Return [X, Y] of the center of cell containing provided text 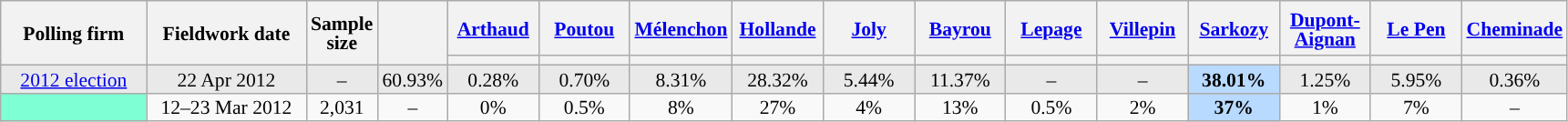
11.37% [960, 78]
38.01% [1234, 78]
Hollande [777, 28]
0.36% [1514, 78]
37% [1234, 107]
Fieldwork date [226, 33]
Cheminade [1514, 28]
8.31% [681, 78]
60.93% [412, 78]
1% [1325, 107]
Mélenchon [681, 28]
28.32% [777, 78]
Arthaud [493, 28]
Poutou [584, 28]
8% [681, 107]
Villepin [1143, 28]
Joly [869, 28]
2012 election [74, 78]
2% [1143, 107]
0.70% [584, 78]
5.44% [869, 78]
7% [1416, 107]
Dupont-Aignan [1325, 28]
Samplesize [342, 33]
Lepage [1051, 28]
Sarkozy [1234, 28]
5.95% [1416, 78]
12–23 Mar 2012 [226, 107]
13% [960, 107]
27% [777, 107]
1.25% [1325, 78]
2,031 [342, 107]
0.28% [493, 78]
22 Apr 2012 [226, 78]
4% [869, 107]
Bayrou [960, 28]
Polling firm [74, 33]
Le Pen [1416, 28]
0% [493, 107]
